Scan for the cell matching the given text and deliver its [X, Y] coordinate at center. 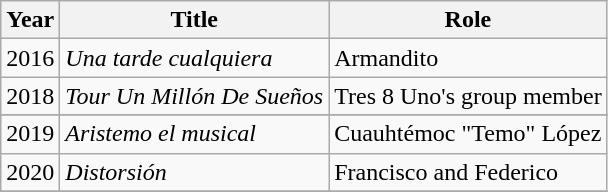
Tour Un Millón De Sueños [194, 96]
2018 [30, 96]
Year [30, 20]
Cuauhtémoc "Temo" López [468, 134]
2016 [30, 58]
Role [468, 20]
Title [194, 20]
Una tarde cualquiera [194, 58]
Francisco and Federico [468, 172]
Armandito [468, 58]
2019 [30, 134]
Distorsión [194, 172]
Aristemo el musical [194, 134]
2020 [30, 172]
Tres 8 Uno's group member [468, 96]
